Pinpoint the cell where the given text exists, returning its (X, Y) midpoint coordinate. 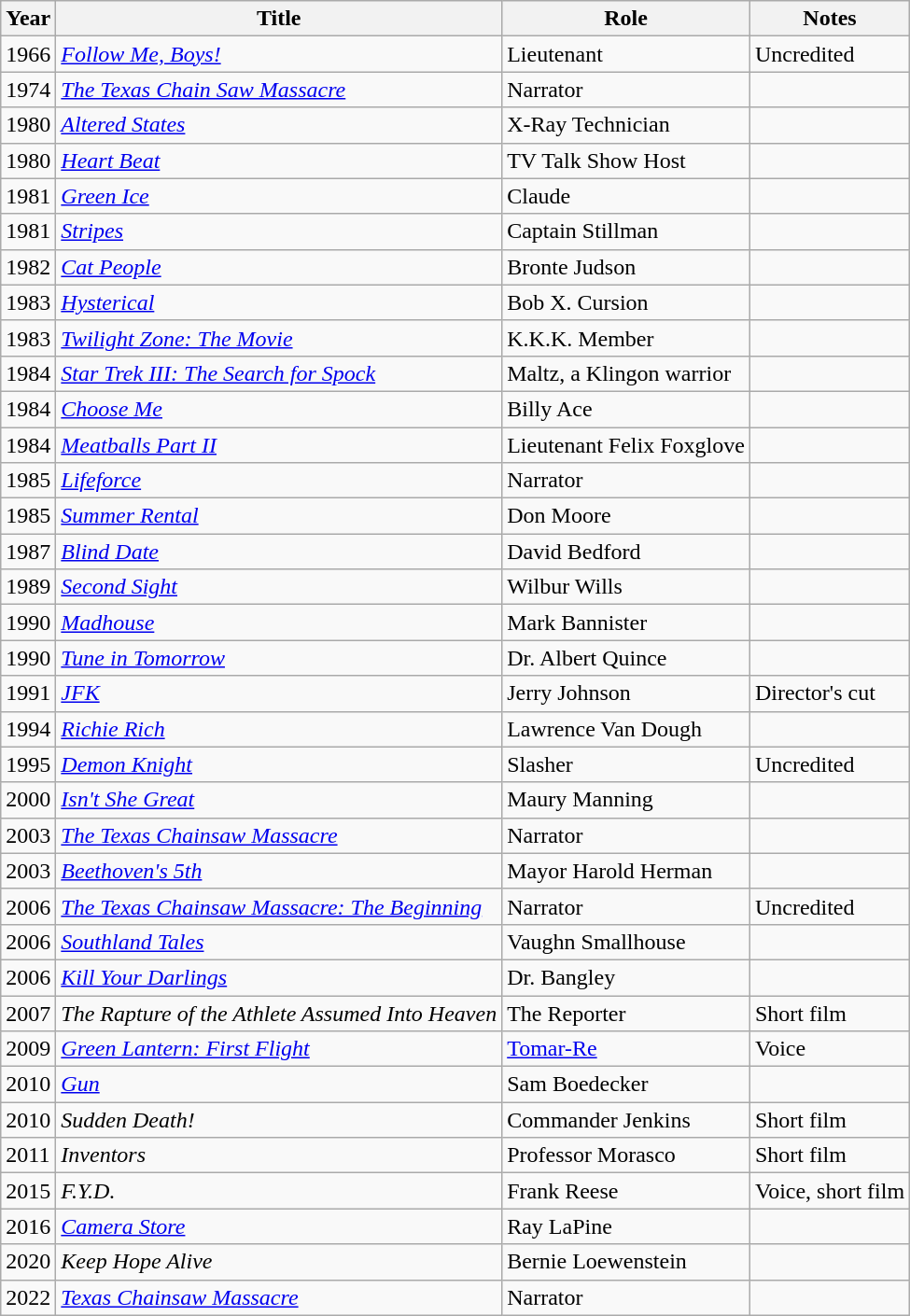
F.Y.D. (279, 1191)
Billy Ace (626, 409)
2011 (28, 1155)
K.K.K. Member (626, 338)
Lieutenant (626, 54)
Inventors (279, 1155)
2000 (28, 800)
Richie Rich (279, 729)
Demon Knight (279, 764)
Captain Stillman (626, 231)
Tomar-Re (626, 1049)
Tune in Tomorrow (279, 658)
Gun (279, 1085)
Maltz, a Klingon warrior (626, 373)
Choose Me (279, 409)
Blind Date (279, 552)
Southland Tales (279, 942)
Vaughn Smallhouse (626, 942)
Follow Me, Boys! (279, 54)
Altered States (279, 125)
The Reporter (626, 1013)
Frank Reese (626, 1191)
Green Ice (279, 196)
X-Ray Technician (626, 125)
Role (626, 19)
Year (28, 19)
Heart Beat (279, 161)
Bronte Judson (626, 267)
Meatballs Part II (279, 445)
1995 (28, 764)
Hysterical (279, 302)
1994 (28, 729)
Bernie Loewenstein (626, 1262)
Don Moore (626, 516)
Bob X. Cursion (626, 302)
Sudden Death! (279, 1120)
Sam Boedecker (626, 1085)
1991 (28, 693)
David Bedford (626, 552)
Ray LaPine (626, 1226)
JFK (279, 693)
Dr. Albert Quince (626, 658)
Second Sight (279, 587)
1987 (28, 552)
2015 (28, 1191)
2007 (28, 1013)
The Texas Chainsaw Massacre (279, 835)
2016 (28, 1226)
Isn't She Great (279, 800)
2020 (28, 1262)
Mayor Harold Herman (626, 871)
1966 (28, 54)
Beethoven's 5th (279, 871)
Camera Store (279, 1226)
Voice, short film (829, 1191)
Keep Hope Alive (279, 1262)
Wilbur Wills (626, 587)
Texas Chainsaw Massacre (279, 1297)
Title (279, 19)
Cat People (279, 267)
Star Trek III: The Search for Spock (279, 373)
1982 (28, 267)
Summer Rental (279, 516)
Professor Morasco (626, 1155)
2022 (28, 1297)
Notes (829, 19)
Madhouse (279, 623)
Twilight Zone: The Movie (279, 338)
Maury Manning (626, 800)
Claude (626, 196)
TV Talk Show Host (626, 161)
Mark Bannister (626, 623)
1974 (28, 90)
Kill Your Darlings (279, 977)
Jerry Johnson (626, 693)
Stripes (279, 231)
Dr. Bangley (626, 977)
Lawrence Van Dough (626, 729)
The Texas Chain Saw Massacre (279, 90)
Commander Jenkins (626, 1120)
Lifeforce (279, 481)
Green Lantern: First Flight (279, 1049)
Voice (829, 1049)
The Rapture of the Athlete Assumed Into Heaven (279, 1013)
Slasher (626, 764)
The Texas Chainsaw Massacre: The Beginning (279, 906)
2009 (28, 1049)
1989 (28, 587)
Lieutenant Felix Foxglove (626, 445)
Director's cut (829, 693)
